Provide the [x, y] coordinate of the cell's center where the given text is located.  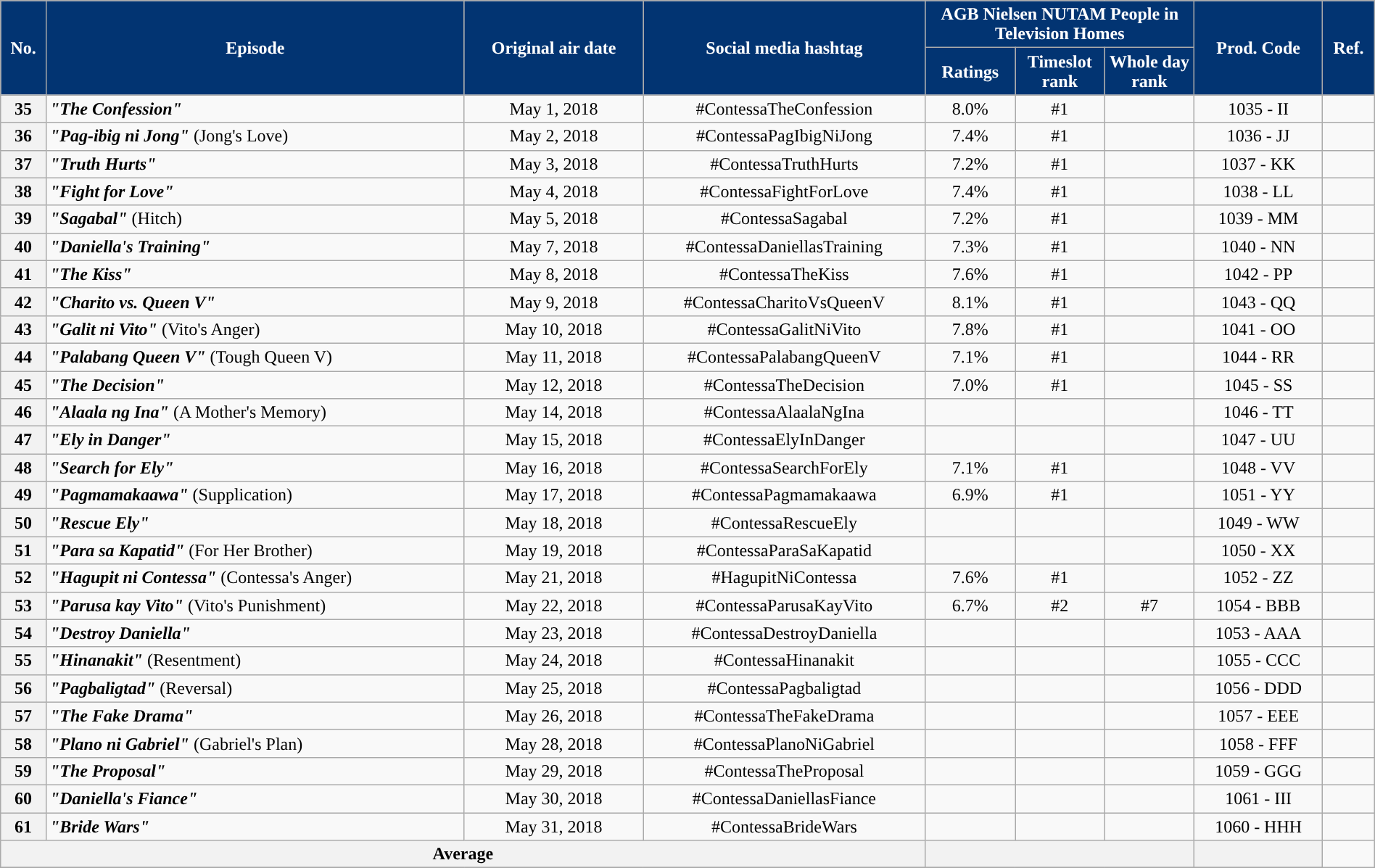
49 [23, 495]
#ContessaTheFakeDrama [785, 716]
"The Fake Drama" [255, 716]
55 [23, 661]
AGB Nielsen NUTAM People in Television Homes [1060, 25]
1054 - BBB [1259, 605]
1045 - SS [1259, 385]
May 10, 2018 [553, 329]
"Hagupit ni Contessa" (Contessa's Anger) [255, 578]
#ContessaPagIbigNiJong [785, 136]
"Bride Wars" [255, 826]
#ContessaPlanoNiGabriel [785, 743]
1039 - MM [1259, 219]
48 [23, 468]
41 [23, 274]
"The Kiss" [255, 274]
#ContessaTheConfession [785, 109]
45 [23, 385]
May 16, 2018 [553, 468]
Prod. Code [1259, 48]
37 [23, 164]
"The Proposal" [255, 771]
58 [23, 743]
47 [23, 440]
"Charito vs. Queen V" [255, 302]
6.7% [970, 605]
1035 - II [1259, 109]
#ContessaTheKiss [785, 274]
May 7, 2018 [553, 247]
8.0% [970, 109]
"Daniella's Fiance" [255, 798]
May 12, 2018 [553, 385]
May 9, 2018 [553, 302]
43 [23, 329]
42 [23, 302]
6.9% [970, 495]
1042 - PP [1259, 274]
#2 [1060, 605]
May 5, 2018 [553, 219]
50 [23, 523]
#ContessaTheDecision [785, 385]
#ContessaRescueEly [785, 523]
May 4, 2018 [553, 191]
1037 - KK [1259, 164]
44 [23, 357]
1048 - VV [1259, 468]
May 29, 2018 [553, 771]
Ref. [1349, 48]
"Search for Ely" [255, 468]
#ContessaParaSaKapatid [785, 550]
Whole dayrank [1149, 71]
"Truth Hurts" [255, 164]
59 [23, 771]
"Daniella's Training" [255, 247]
61 [23, 826]
#ContessaPagbaligtad [785, 688]
#HagupitNiContessa [785, 578]
Average [463, 854]
1044 - RR [1259, 357]
1038 - LL [1259, 191]
"Pagbaligtad" (Reversal) [255, 688]
#ContessaParusaKayVito [785, 605]
May 3, 2018 [553, 164]
7.3% [970, 247]
"Sagabal" (Hitch) [255, 219]
1055 - CCC [1259, 661]
Ratings [970, 71]
60 [23, 798]
#ContessaDaniellasTraining [785, 247]
"Ely in Danger" [255, 440]
#ContessaGalitNiVito [785, 329]
May 25, 2018 [553, 688]
May 24, 2018 [553, 661]
7.0% [970, 385]
1061 - III [1259, 798]
"Para sa Kapatid" (For Her Brother) [255, 550]
1060 - HHH [1259, 826]
#ContessaSagabal [785, 219]
1052 - ZZ [1259, 578]
35 [23, 109]
May 28, 2018 [553, 743]
"Pagmamakaawa" (Supplication) [255, 495]
#ContessaAlaalaNgIna [785, 413]
"Rescue Ely" [255, 523]
#ContessaFightForLove [785, 191]
#ContessaDaniellasFiance [785, 798]
"Pag-ibig ni Jong" (Jong's Love) [255, 136]
39 [23, 219]
May 2, 2018 [553, 136]
1047 - UU [1259, 440]
1036 - JJ [1259, 136]
#ContessaPagmamakaawa [785, 495]
"Galit ni Vito" (Vito's Anger) [255, 329]
May 18, 2018 [553, 523]
May 22, 2018 [553, 605]
#ContessaElyInDanger [785, 440]
36 [23, 136]
1053 - AAA [1259, 633]
54 [23, 633]
#ContessaSearchForEly [785, 468]
"Parusa kay Vito" (Vito's Punishment) [255, 605]
#7 [1149, 605]
1058 - FFF [1259, 743]
1040 - NN [1259, 247]
May 23, 2018 [553, 633]
Social media hashtag [785, 48]
1057 - EEE [1259, 716]
#ContessaHinanakit [785, 661]
"Plano ni Gabriel" (Gabriel's Plan) [255, 743]
51 [23, 550]
1059 - GGG [1259, 771]
40 [23, 247]
"Fight for Love" [255, 191]
No. [23, 48]
May 21, 2018 [553, 578]
Original air date [553, 48]
May 19, 2018 [553, 550]
#ContessaBrideWars [785, 826]
1049 - WW [1259, 523]
1050 - XX [1259, 550]
8.1% [970, 302]
57 [23, 716]
"Destroy Daniella" [255, 633]
46 [23, 413]
May 17, 2018 [553, 495]
#ContessaTheProposal [785, 771]
Timeslotrank [1060, 71]
"The Confession" [255, 109]
#ContessaCharitoVsQueenV [785, 302]
#ContessaTruthHurts [785, 164]
1041 - OO [1259, 329]
Episode [255, 48]
May 1, 2018 [553, 109]
May 11, 2018 [553, 357]
"Palabang Queen V" (Tough Queen V) [255, 357]
1043 - QQ [1259, 302]
#ContessaDestroyDaniella [785, 633]
"Hinanakit" (Resentment) [255, 661]
May 8, 2018 [553, 274]
56 [23, 688]
May 30, 2018 [553, 798]
"The Decision" [255, 385]
52 [23, 578]
May 31, 2018 [553, 826]
"Alaala ng Ina" (A Mother's Memory) [255, 413]
38 [23, 191]
1046 - TT [1259, 413]
1056 - DDD [1259, 688]
53 [23, 605]
1051 - YY [1259, 495]
May 26, 2018 [553, 716]
May 14, 2018 [553, 413]
May 15, 2018 [553, 440]
#ContessaPalabangQueenV [785, 357]
7.8% [970, 329]
